Extract the (x, y) coordinate from the center of the cell holding the provided text.  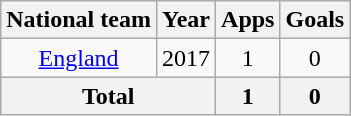
Year (186, 20)
National team (79, 20)
Goals (315, 20)
Total (108, 96)
2017 (186, 58)
England (79, 58)
Apps (248, 20)
